Return the (x, y) coordinate for the center point of the cell that contains the specified text.  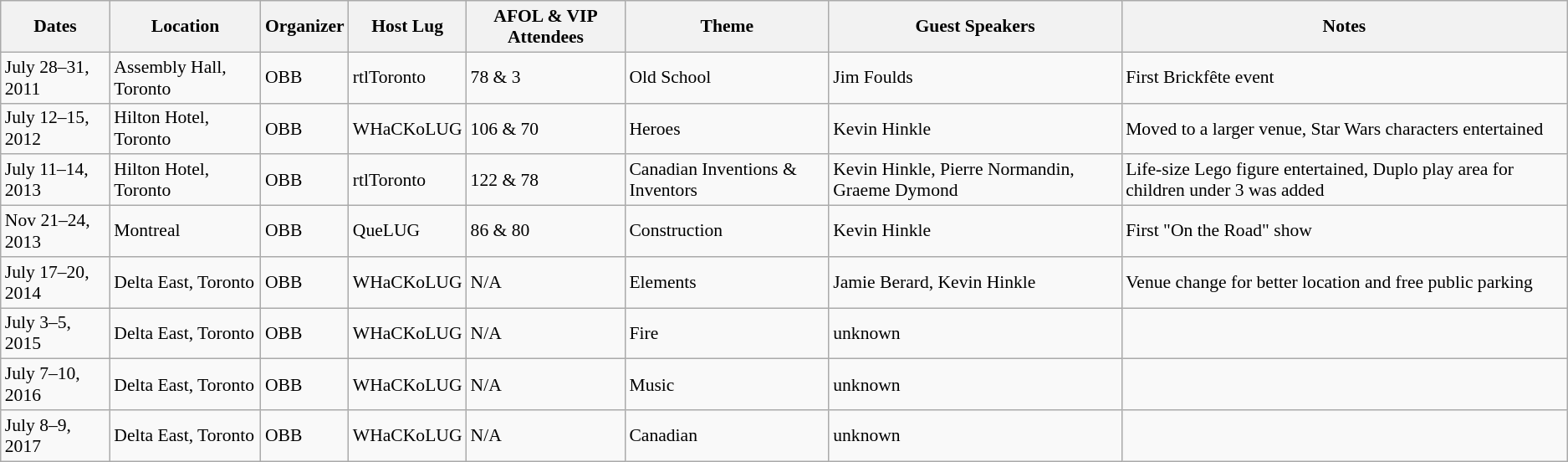
July 28–31, 2011 (55, 77)
Theme (727, 27)
Jim Foulds (975, 77)
78 & 3 (546, 77)
122 & 78 (546, 181)
Elements (727, 283)
July 8–9, 2017 (55, 435)
July 11–14, 2013 (55, 181)
Assembly Hall, Toronto (186, 77)
Location (186, 27)
Notes (1345, 27)
Old School (727, 77)
Guest Speakers (975, 27)
First Brickfête event (1345, 77)
Kevin Hinkle, Pierre Normandin, Graeme Dymond (975, 181)
July 12–15, 2012 (55, 129)
July 7–10, 2016 (55, 385)
First "On the Road" show (1345, 231)
July 3–5, 2015 (55, 333)
Heroes (727, 129)
July 17–20, 2014 (55, 283)
Construction (727, 231)
Host Lug (408, 27)
Nov 21–24, 2013 (55, 231)
Organizer (304, 27)
86 & 80 (546, 231)
Montreal (186, 231)
AFOL & VIP Attendees (546, 27)
106 & 70 (546, 129)
Life-size Lego figure entertained, Duplo play area for children under 3 was added (1345, 181)
Music (727, 385)
Canadian Inventions & Inventors (727, 181)
QueLUG (408, 231)
Jamie Berard, Kevin Hinkle (975, 283)
Canadian (727, 435)
Venue change for better location and free public parking (1345, 283)
Dates (55, 27)
Moved to a larger venue, Star Wars characters entertained (1345, 129)
Fire (727, 333)
